Capture the cell that displays the provided text and extract its (X, Y) central coordinate. 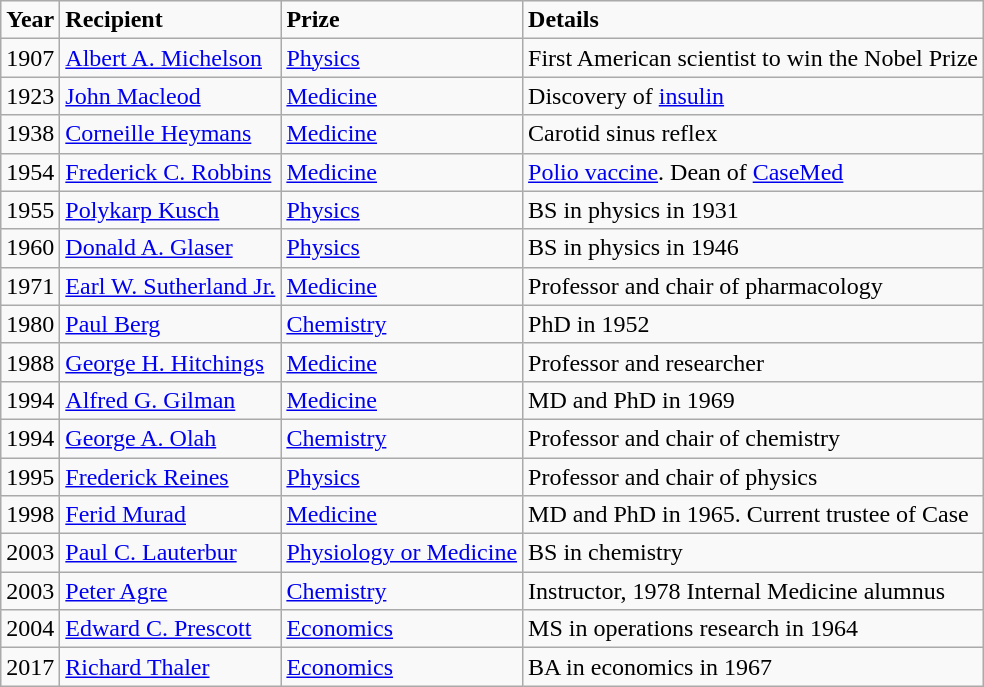
BS in physics in 1946 (754, 248)
Professor and chair of pharmacology (754, 286)
1971 (30, 286)
Ferid Murad (170, 515)
Professor and chair of physics (754, 477)
BS in chemistry (754, 553)
BS in physics in 1931 (754, 210)
Corneille Heymans (170, 134)
Peter Agre (170, 591)
2004 (30, 629)
Paul C. Lauterbur (170, 553)
Discovery of insulin (754, 96)
Recipient (170, 20)
Polio vaccine. Dean of CaseMed (754, 172)
Paul Berg (170, 324)
Instructor, 1978 Internal Medicine alumnus (754, 591)
1998 (30, 515)
1954 (30, 172)
Professor and researcher (754, 362)
1960 (30, 248)
Polykarp Kusch (170, 210)
1955 (30, 210)
MS in operations research in 1964 (754, 629)
Alfred G. Gilman (170, 400)
Albert A. Michelson (170, 58)
BA in economics in 1967 (754, 667)
2017 (30, 667)
First American scientist to win the Nobel Prize (754, 58)
Professor and chair of chemistry (754, 438)
George A. Olah (170, 438)
Edward C. Prescott (170, 629)
Richard Thaler (170, 667)
Prize (402, 20)
1907 (30, 58)
1995 (30, 477)
Details (754, 20)
Carotid sinus reflex (754, 134)
George H. Hitchings (170, 362)
Physiology or Medicine (402, 553)
Donald A. Glaser (170, 248)
MD and PhD in 1969 (754, 400)
1980 (30, 324)
Frederick C. Robbins (170, 172)
1923 (30, 96)
MD and PhD in 1965. Current trustee of Case (754, 515)
1988 (30, 362)
PhD in 1952 (754, 324)
1938 (30, 134)
Year (30, 20)
Earl W. Sutherland Jr. (170, 286)
John Macleod (170, 96)
Frederick Reines (170, 477)
